Determine the (X, Y) coordinate at the center of the cell enclosing the given text.  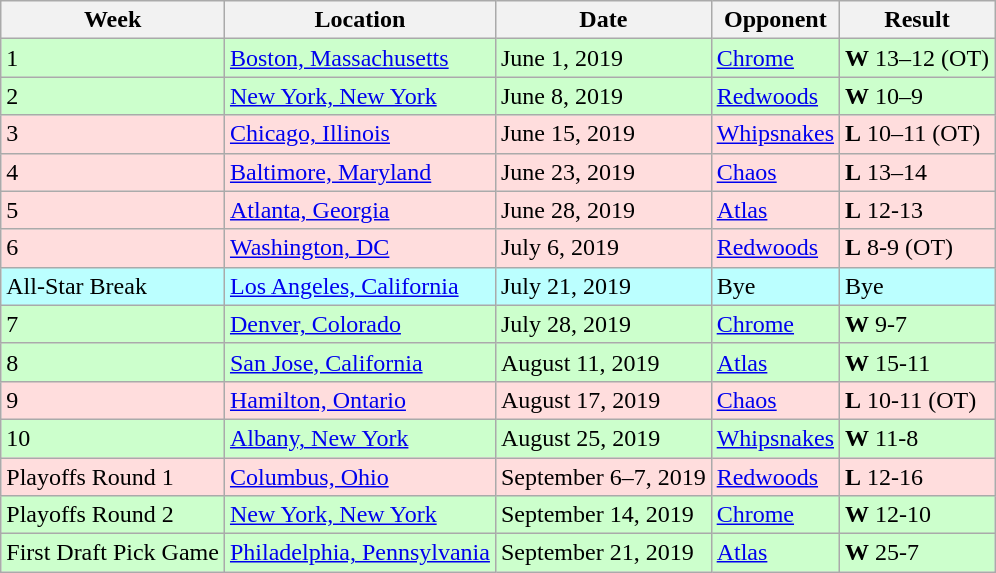
July 28, 2019 (603, 324)
Philadelphia, Pennsylvania (360, 553)
W 9-7 (918, 324)
Week (113, 20)
July 21, 2019 (603, 286)
W 25-7 (918, 553)
L 10–11 (OT) (918, 134)
W 11-8 (918, 438)
Result (918, 20)
July 6, 2019 (603, 248)
Albany, New York (360, 438)
June 1, 2019 (603, 58)
Date (603, 20)
W 15-11 (918, 362)
June 23, 2019 (603, 172)
W 10–9 (918, 96)
Opponent (775, 20)
W 12-10 (918, 515)
Location (360, 20)
June 28, 2019 (603, 210)
4 (113, 172)
L 13–14 (918, 172)
Atlanta, Georgia (360, 210)
10 (113, 438)
8 (113, 362)
September 14, 2019 (603, 515)
Washington, DC (360, 248)
June 8, 2019 (603, 96)
August 11, 2019 (603, 362)
All-Star Break (113, 286)
San Jose, California (360, 362)
June 15, 2019 (603, 134)
Boston, Massachusetts (360, 58)
W 13–12 (OT) (918, 58)
Denver, Colorado (360, 324)
Playoffs Round 2 (113, 515)
L 10-11 (OT) (918, 400)
Chicago, Illinois (360, 134)
3 (113, 134)
L 12-13 (918, 210)
5 (113, 210)
1 (113, 58)
7 (113, 324)
Hamilton, Ontario (360, 400)
September 6–7, 2019 (603, 477)
6 (113, 248)
Columbus, Ohio (360, 477)
August 25, 2019 (603, 438)
9 (113, 400)
L 8-9 (OT) (918, 248)
First Draft Pick Game (113, 553)
August 17, 2019 (603, 400)
Los Angeles, California (360, 286)
Playoffs Round 1 (113, 477)
Baltimore, Maryland (360, 172)
L 12-16 (918, 477)
2 (113, 96)
September 21, 2019 (603, 553)
